Determine the (X, Y) coordinate at the center of the cell enclosing the given text.  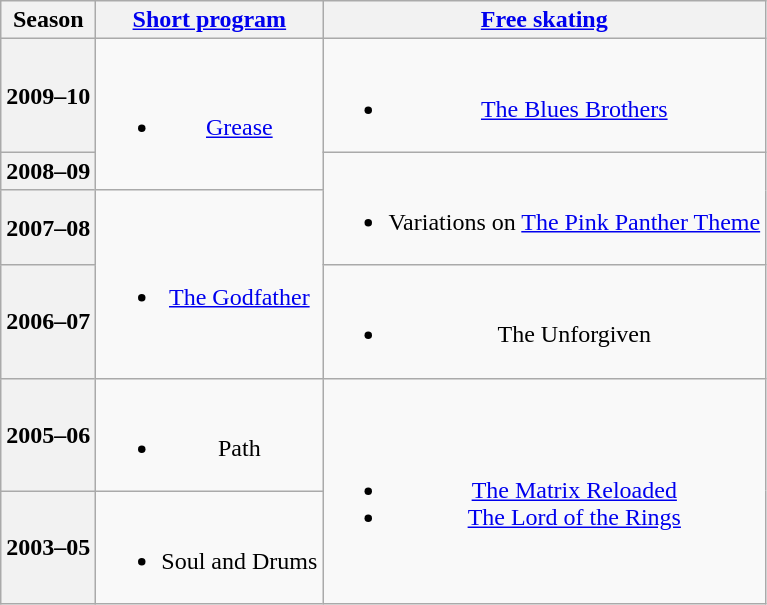
The Godfather (210, 284)
Variations on The Pink Panther Theme (544, 208)
Short program (210, 20)
The Matrix Reloaded The Lord of the Rings (544, 491)
Soul and Drums (210, 548)
2008–09 (48, 171)
Grease (210, 114)
Path (210, 434)
2005–06 (48, 434)
2006–07 (48, 322)
Free skating (544, 20)
The Blues Brothers (544, 96)
2003–05 (48, 548)
2009–10 (48, 96)
2007–08 (48, 228)
The Unforgiven (544, 322)
Season (48, 20)
